Search for the cell housing the specified text and yield its (x, y) center coordinate. 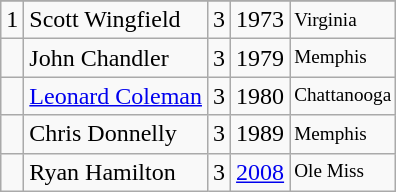
Chris Donnelly (116, 134)
1980 (260, 96)
John Chandler (116, 58)
Ole Miss (343, 172)
Leonard Coleman (116, 96)
1 (12, 20)
Virginia (343, 20)
Chattanooga (343, 96)
1973 (260, 20)
Scott Wingfield (116, 20)
Ryan Hamilton (116, 172)
2008 (260, 172)
1989 (260, 134)
1979 (260, 58)
